Locate the cell with the specified text and output its (X, Y) center coordinate. 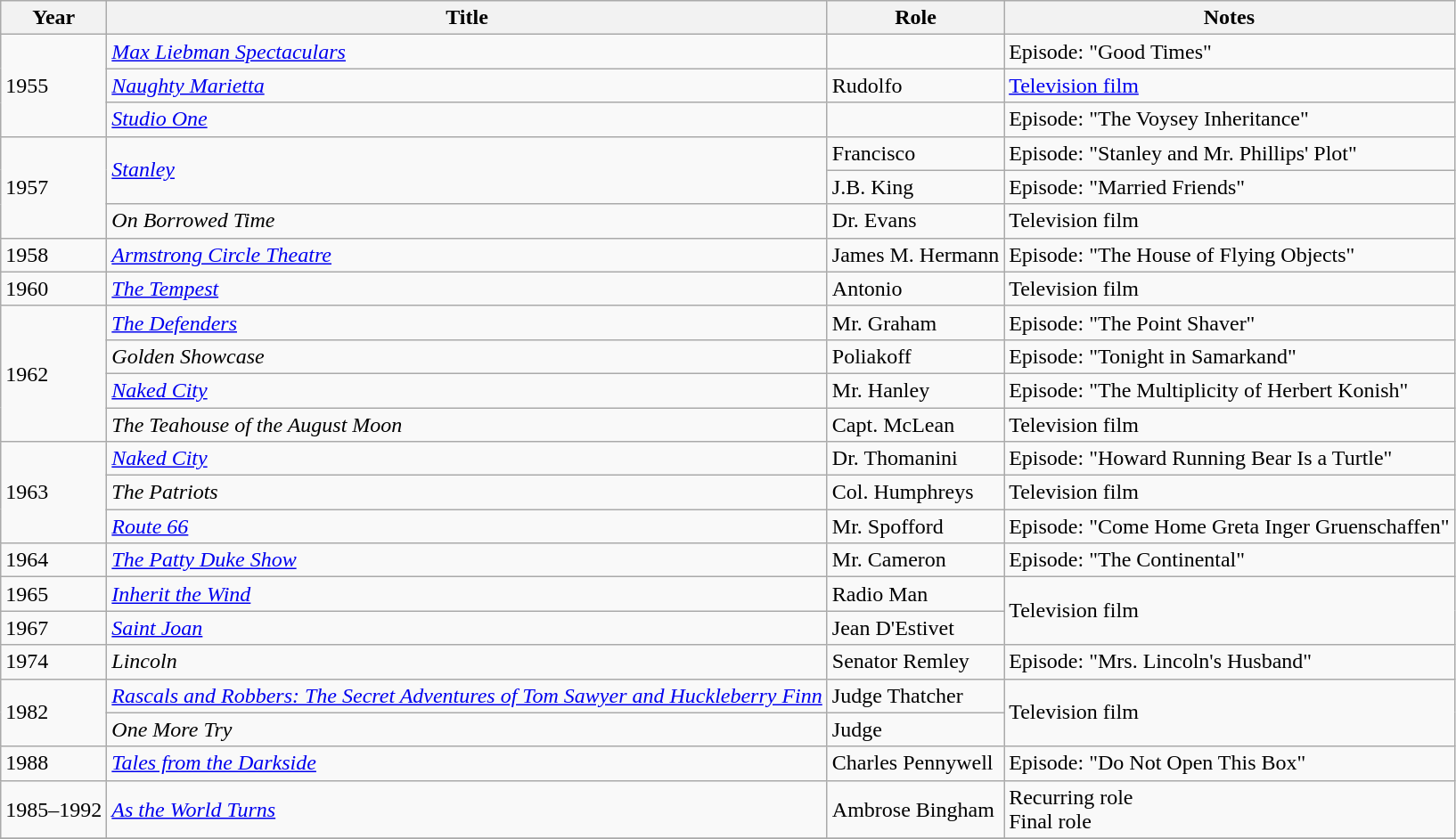
Jean D'Estivet (915, 628)
One More Try (467, 729)
Col. Humphreys (915, 493)
Episode: "Come Home Greta Inger Gruenschaffen" (1230, 526)
Lincoln (467, 662)
Stanley (467, 170)
Episode: "The Multiplicity of Herbert Konish" (1230, 390)
The Patriots (467, 493)
Episode: "Tonight in Samarkand" (1230, 356)
Max Liebman Spectaculars (467, 52)
On Borrowed Time (467, 221)
1960 (53, 289)
As the World Turns (467, 809)
1962 (53, 373)
Episode: "Do Not Open This Box" (1230, 763)
Senator Remley (915, 662)
Charles Pennywell (915, 763)
1965 (53, 594)
Episode: "Married Friends" (1230, 187)
Episode: "Mrs. Lincoln's Husband" (1230, 662)
The Teahouse of the August Moon (467, 425)
Role (915, 18)
1957 (53, 187)
Judge (915, 729)
Studio One (467, 119)
The Patty Duke Show (467, 560)
Armstrong Circle Theatre (467, 255)
James M. Hermann (915, 255)
Title (467, 18)
The Defenders (467, 322)
Episode: "Stanley and Mr. Phillips' Plot" (1230, 153)
1988 (53, 763)
J.B. King (915, 187)
Mr. Graham (915, 322)
Mr. Hanley (915, 390)
Inherit the Wind (467, 594)
Year (53, 18)
1958 (53, 255)
Episode: "Good Times" (1230, 52)
Radio Man (915, 594)
Golden Showcase (467, 356)
Episode: "The Voysey Inheritance" (1230, 119)
Ambrose Bingham (915, 809)
The Tempest (467, 289)
Notes (1230, 18)
1955 (53, 86)
Episode: "The Point Shaver" (1230, 322)
Rascals and Robbers: The Secret Adventures of Tom Sawyer and Huckleberry Finn (467, 696)
1974 (53, 662)
Capt. McLean (915, 425)
Recurring role Final role (1230, 809)
Poliakoff (915, 356)
Saint Joan (467, 628)
Francisco (915, 153)
Episode: "The House of Flying Objects" (1230, 255)
Episode: "Howard Running Bear Is a Turtle" (1230, 459)
Naughty Marietta (467, 86)
Antonio (915, 289)
Mr. Cameron (915, 560)
1964 (53, 560)
Tales from the Darkside (467, 763)
Episode: "The Continental" (1230, 560)
Mr. Spofford (915, 526)
Rudolfo (915, 86)
Dr. Evans (915, 221)
1963 (53, 493)
Route 66 (467, 526)
Judge Thatcher (915, 696)
1985–1992 (53, 809)
1967 (53, 628)
1982 (53, 713)
Dr. Thomanini (915, 459)
